Return the [X, Y] coordinate for the center point of the cell that contains the specified text.  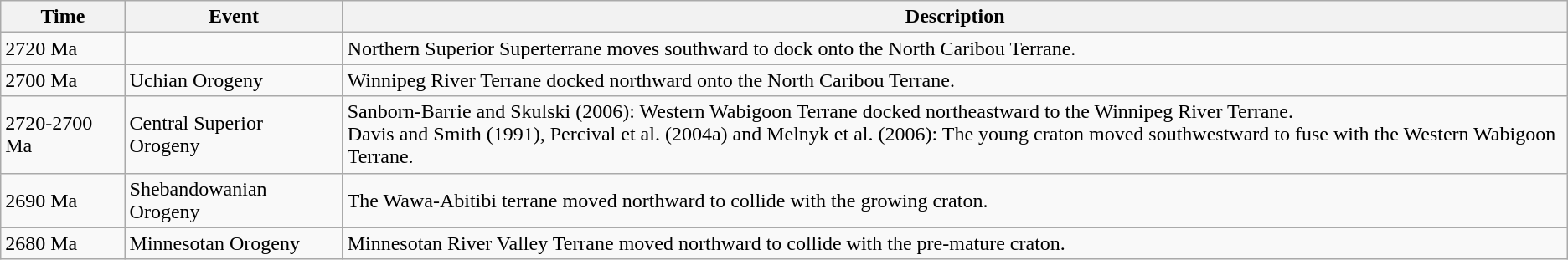
Minnesotan River Valley Terrane moved northward to collide with the pre-mature craton. [955, 243]
Description [955, 17]
Minnesotan Orogeny [234, 243]
2700 Ma [63, 80]
Central Superior Orogeny [234, 135]
Shebandowanian Orogeny [234, 201]
2690 Ma [63, 201]
2720-2700 Ma [63, 135]
Event [234, 17]
2680 Ma [63, 243]
Winnipeg River Terrane docked northward onto the North Caribou Terrane. [955, 80]
Uchian Orogeny [234, 80]
The Wawa-Abitibi terrane moved northward to collide with the growing craton. [955, 201]
Northern Superior Superterrane moves southward to dock onto the North Caribou Terrane. [955, 48]
Time [63, 17]
2720 Ma [63, 48]
